Scan for the cell matching the given text and deliver its [X, Y] coordinate at center. 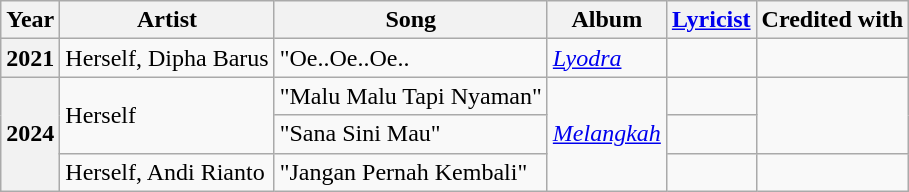
"Oe..Oe..Oe.. [410, 58]
Lyodra [606, 58]
Melangkah [606, 134]
Lyricist [711, 20]
Herself, Dipha Barus [167, 58]
2021 [30, 58]
Herself, Andi Rianto [167, 172]
Album [606, 20]
2024 [30, 134]
Year [30, 20]
Song [410, 20]
"Jangan Pernah Kembali" [410, 172]
"Malu Malu Tapi Nyaman" [410, 96]
Artist [167, 20]
Credited with [832, 20]
"Sana Sini Mau" [410, 134]
Herself [167, 115]
